Capture the cell that displays the provided text and extract its [x, y] central coordinate. 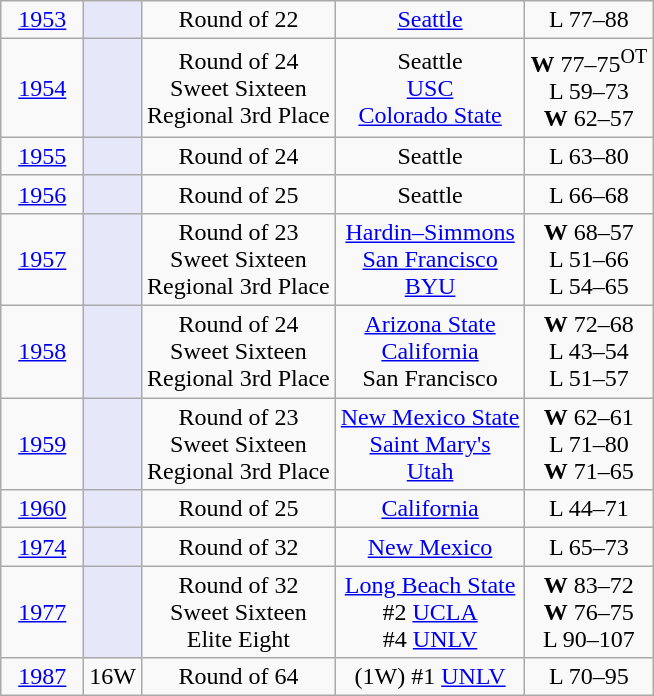
L 65–73 [589, 547]
W 72–68L 43–54L 51–57 [589, 352]
1954 [42, 88]
1974 [42, 547]
L 77–88 [589, 20]
California [430, 509]
(1W) #1 UNLV [430, 677]
1957 [42, 259]
16W [113, 677]
Round of 32Sweet SixteenElite Eight [239, 612]
L 70–95 [589, 677]
Round of 32 [239, 547]
L 44–71 [589, 509]
1977 [42, 612]
W 62–61L 71–80W 71–65 [589, 444]
Long Beach State#2 UCLA#4 UNLV [430, 612]
1958 [42, 352]
W 68–57L 51–66L 54–65 [589, 259]
New Mexico [430, 547]
1956 [42, 194]
Round of 64 [239, 677]
L 63–80 [589, 156]
W 83–72W 76–75L 90–107 [589, 612]
Round of 22 [239, 20]
Round of 24 [239, 156]
SeattleUSCColorado State [430, 88]
1987 [42, 677]
L 66–68 [589, 194]
Hardin–SimmonsSan FranciscoBYU [430, 259]
W 77–75OTL 59–73W 62–57 [589, 88]
1953 [42, 20]
Arizona StateCaliforniaSan Francisco [430, 352]
1955 [42, 156]
1960 [42, 509]
New Mexico StateSaint Mary'sUtah [430, 444]
1959 [42, 444]
